Pinpoint the cell where the given text exists, returning its (X, Y) midpoint coordinate. 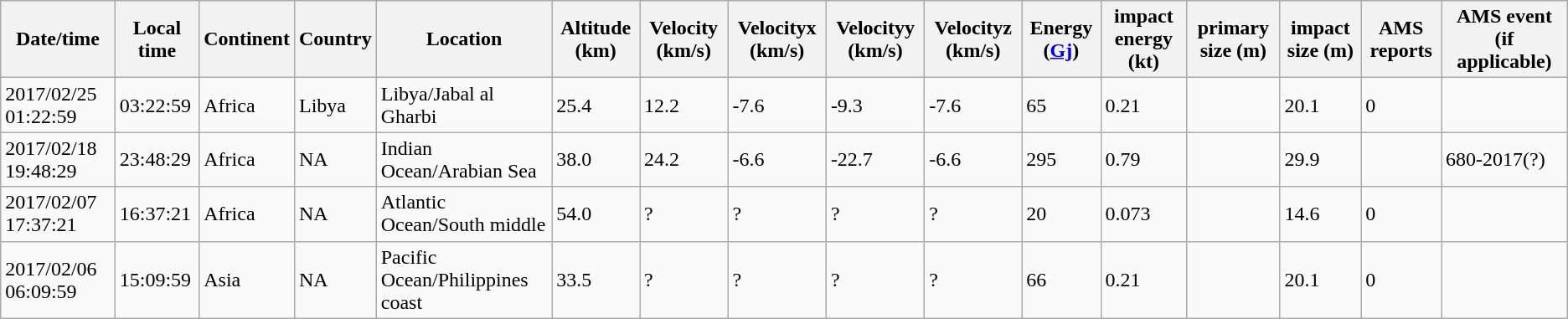
Atlantic Ocean/South middle (464, 214)
AMS reports (1401, 39)
Local time (157, 39)
2017/02/07 17:37:21 (58, 214)
-22.7 (874, 159)
Velocity (km/s) (683, 39)
2017/02/25 01:22:59 (58, 105)
impact energy (kt) (1144, 39)
295 (1061, 159)
Country (335, 39)
25.4 (596, 105)
primary size (m) (1233, 39)
Asia (247, 280)
23:48:29 (157, 159)
Velocityz (km/s) (973, 39)
0.073 (1144, 214)
66 (1061, 280)
24.2 (683, 159)
Altitude (km) (596, 39)
Energy (Gj) (1061, 39)
Libya (335, 105)
Velocityx (km/s) (777, 39)
Indian Ocean/Arabian Sea (464, 159)
65 (1061, 105)
0.79 (1144, 159)
12.2 (683, 105)
2017/02/06 06:09:59 (58, 280)
Location (464, 39)
03:22:59 (157, 105)
Continent (247, 39)
16:37:21 (157, 214)
680-2017(?) (1504, 159)
Pacific Ocean/Philippines coast (464, 280)
Velocityy (km/s) (874, 39)
AMS event (if applicable) (1504, 39)
impact size (m) (1320, 39)
54.0 (596, 214)
14.6 (1320, 214)
2017/02/18 19:48:29 (58, 159)
Libya/Jabal al Gharbi (464, 105)
20 (1061, 214)
33.5 (596, 280)
Date/time (58, 39)
29.9 (1320, 159)
-9.3 (874, 105)
15:09:59 (157, 280)
38.0 (596, 159)
